Find where the given text appears and provide that cell's center as [X, Y] coordinate. 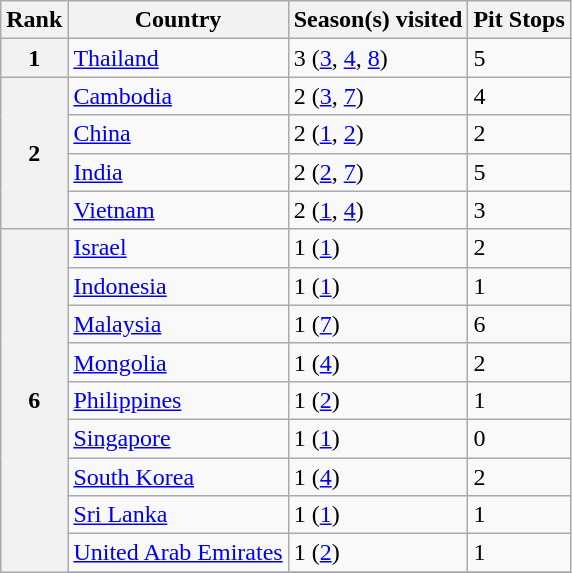
United Arab Emirates [178, 553]
Cambodia [178, 96]
China [178, 134]
Philippines [178, 400]
4 [519, 96]
Country [178, 20]
1 (7) [378, 324]
3 (3, 4, 8) [378, 58]
Israel [178, 248]
South Korea [178, 477]
0 [519, 438]
Sri Lanka [178, 515]
Mongolia [178, 362]
Pit Stops [519, 20]
2 (3, 7) [378, 96]
Vietnam [178, 210]
Singapore [178, 438]
Rank [34, 20]
2 (1, 2) [378, 134]
3 [519, 210]
2 (1, 4) [378, 210]
2 (2, 7) [378, 172]
Indonesia [178, 286]
India [178, 172]
Malaysia [178, 324]
Season(s) visited [378, 20]
Thailand [178, 58]
